Return [X, Y] of the center of cell containing provided text 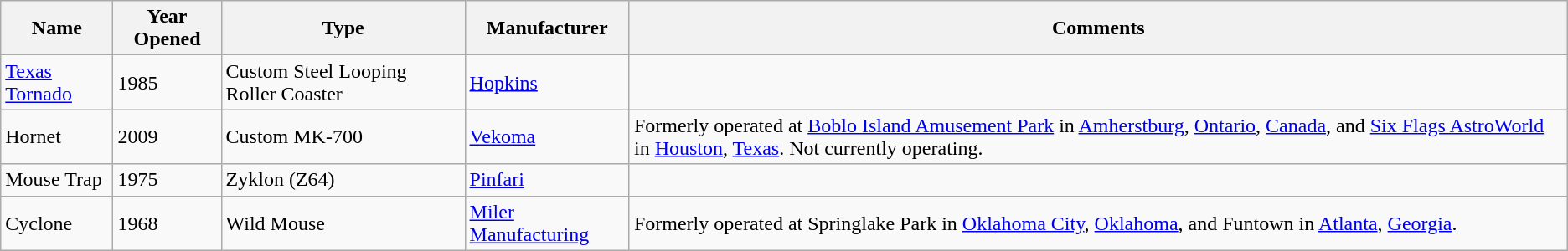
Custom Steel Looping Roller Coaster [343, 82]
Texas Tornado [57, 82]
Cyclone [57, 223]
Comments [1098, 28]
Pinfari [547, 180]
1968 [168, 223]
Hornet [57, 137]
Wild Mouse [343, 223]
Hopkins [547, 82]
1985 [168, 82]
Name [57, 28]
Vekoma [547, 137]
1975 [168, 180]
Mouse Trap [57, 180]
Year Opened [168, 28]
Formerly operated at Springlake Park in Oklahoma City, Oklahoma, and Funtown in Atlanta, Georgia. [1098, 223]
Manufacturer [547, 28]
Type [343, 28]
2009 [168, 137]
Custom MK-700 [343, 137]
Miler Manufacturing [547, 223]
Zyklon (Z64) [343, 180]
